Scan for the cell matching the given text and deliver its (X, Y) coordinate at center. 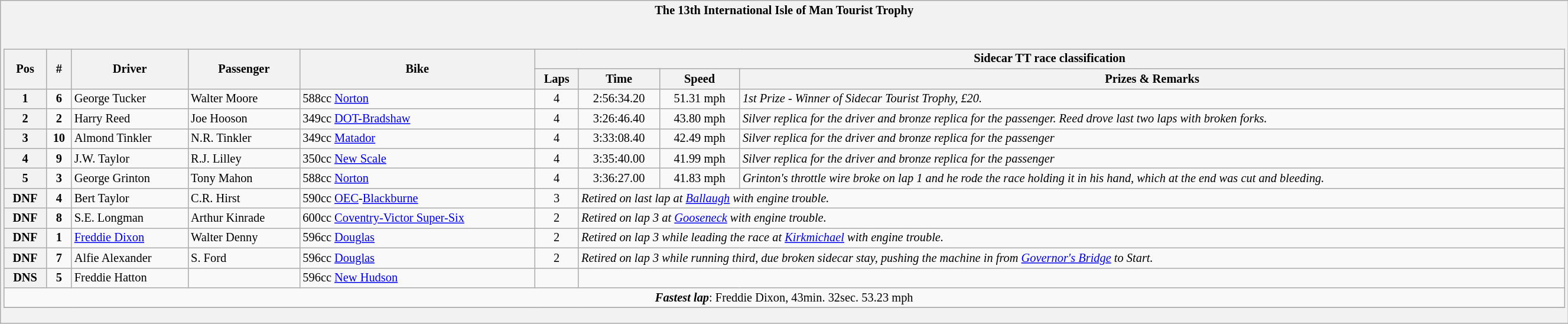
Speed (700, 79)
R.J. Lilley (243, 158)
Walter Moore (243, 99)
Harry Reed (130, 118)
350cc New Scale (417, 158)
Joe Hooson (243, 118)
Passenger (243, 69)
Pos (25, 69)
Alfie Alexander (130, 258)
Retired on lap 3 while running third, due broken sidecar stay, pushing the machine in from Governor's Bridge to Start. (1072, 258)
51.31 mph (700, 99)
2:56:34.20 (619, 99)
3:26:46.40 (619, 118)
# (59, 69)
Driver (130, 69)
Time (619, 79)
C.R. Hirst (243, 198)
J.W. Taylor (130, 158)
S.E. Longman (130, 218)
8 (59, 218)
3:33:08.40 (619, 138)
349cc DOT-Bradshaw (417, 118)
DNS (25, 278)
41.99 mph (700, 158)
The 13th International Isle of Man Tourist Trophy (785, 9)
42.49 mph (700, 138)
6 (59, 99)
Walter Denny (243, 238)
Bike (417, 69)
43.80 mph (700, 118)
Almond Tinkler (130, 138)
596cc New Hudson (417, 278)
George Tucker (130, 99)
9 (59, 158)
Retired on lap 3 while leading the race at Kirkmichael with engine trouble. (1072, 238)
Freddie Dixon (130, 238)
Arthur Kinrade (243, 218)
Bert Taylor (130, 198)
Prizes & Remarks (1152, 79)
S. Ford (243, 258)
3:35:40.00 (619, 158)
Sidecar TT race classification (1049, 59)
3:36:27.00 (619, 178)
600cc Coventry-Victor Super-Six (417, 218)
41.83 mph (700, 178)
Freddie Hatton (130, 278)
1st Prize - Winner of Sidecar Tourist Trophy, £20. (1152, 99)
Fastest lap: Freddie Dixon, 43min. 32sec. 53.23 mph (784, 297)
10 (59, 138)
Laps (557, 79)
Retired on last lap at Ballaugh with engine trouble. (1072, 198)
Silver replica for the driver and bronze replica for the passenger. Reed drove last two laps with broken forks. (1152, 118)
349cc Matador (417, 138)
590cc OEC-Blackburne (417, 198)
Tony Mahon (243, 178)
N.R. Tinkler (243, 138)
7 (59, 258)
George Grinton (130, 178)
Grinton's throttle wire broke on lap 1 and he rode the race holding it in his hand, which at the end was cut and bleeding. (1152, 178)
Retired on lap 3 at Gooseneck with engine trouble. (1072, 218)
